Search for the cell housing the specified text and yield its (x, y) center coordinate. 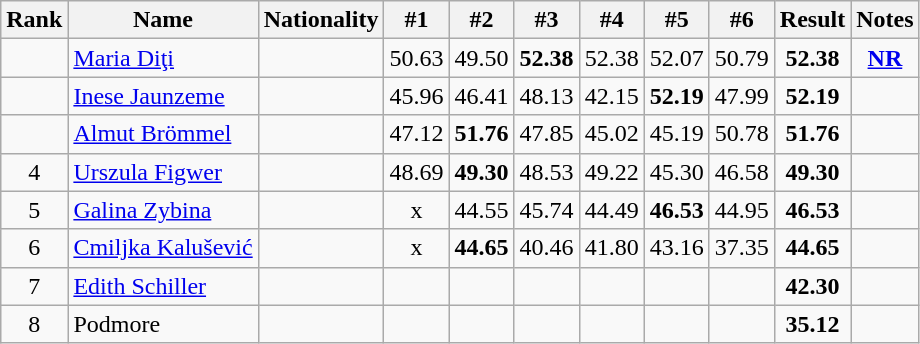
Name (163, 20)
Edith Schiller (163, 286)
48.53 (546, 172)
46.41 (482, 96)
41.80 (612, 248)
#1 (416, 20)
45.30 (676, 172)
Maria Diţi (163, 58)
6 (34, 248)
#6 (742, 20)
8 (34, 324)
7 (34, 286)
Nationality (321, 20)
NR (885, 58)
46.58 (742, 172)
Result (812, 20)
Almut Brömmel (163, 134)
Rank (34, 20)
37.35 (742, 248)
42.15 (612, 96)
48.69 (416, 172)
#3 (546, 20)
50.63 (416, 58)
45.74 (546, 210)
45.02 (612, 134)
Inese Jaunzeme (163, 96)
48.13 (546, 96)
4 (34, 172)
Urszula Figwer (163, 172)
Notes (885, 20)
47.12 (416, 134)
52.07 (676, 58)
#5 (676, 20)
50.79 (742, 58)
49.22 (612, 172)
43.16 (676, 248)
#4 (612, 20)
Galina Zybina (163, 210)
44.95 (742, 210)
5 (34, 210)
Podmore (163, 324)
47.99 (742, 96)
47.85 (546, 134)
50.78 (742, 134)
Cmiljka Kalušević (163, 248)
44.55 (482, 210)
45.96 (416, 96)
45.19 (676, 134)
42.30 (812, 286)
40.46 (546, 248)
#2 (482, 20)
44.49 (612, 210)
35.12 (812, 324)
49.50 (482, 58)
